Return the (x, y) coordinate for the center point of the cell that contains the specified text.  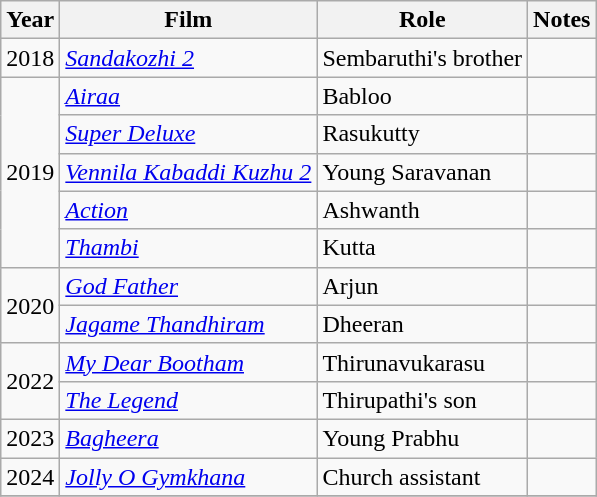
Role (422, 20)
Thambi (188, 248)
God Father (188, 286)
Notes (562, 20)
Film (188, 20)
Rasukutty (422, 134)
Bagheera (188, 438)
Vennila Kabaddi Kuzhu 2 (188, 172)
Airaa (188, 96)
Year (30, 20)
Arjun (422, 286)
2024 (30, 477)
Church assistant (422, 477)
2023 (30, 438)
My Dear Bootham (188, 362)
Sembaruthi's brother (422, 58)
2018 (30, 58)
Super Deluxe (188, 134)
Ashwanth (422, 210)
Jagame Thandhiram (188, 324)
Action (188, 210)
Jolly O Gymkhana (188, 477)
Babloo (422, 96)
Young Prabhu (422, 438)
Young Saravanan (422, 172)
2020 (30, 305)
2019 (30, 172)
Sandakozhi 2 (188, 58)
Thirupathi's son (422, 400)
The Legend (188, 400)
Thirunavukarasu (422, 362)
2022 (30, 381)
Kutta (422, 248)
Dheeran (422, 324)
